Provide the [X, Y] coordinate of the cell's center where the given text is located.  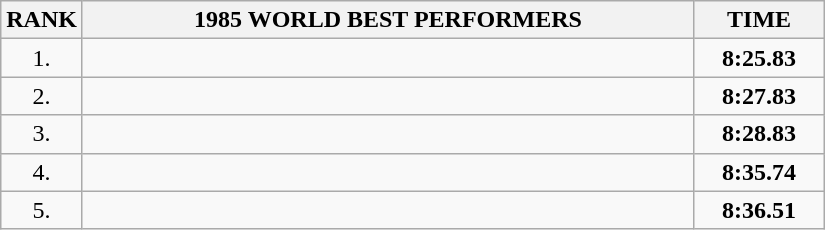
RANK [42, 20]
TIME [760, 20]
8:27.83 [760, 96]
8:25.83 [760, 58]
8:35.74 [760, 172]
5. [42, 210]
8:28.83 [760, 134]
3. [42, 134]
1985 WORLD BEST PERFORMERS [388, 20]
4. [42, 172]
8:36.51 [760, 210]
2. [42, 96]
1. [42, 58]
